Pinpoint the cell where the given text exists, returning its (X, Y) midpoint coordinate. 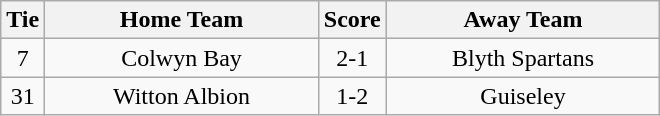
Tie (23, 20)
31 (23, 96)
Colwyn Bay (182, 58)
Blyth Spartans (523, 58)
Witton Albion (182, 96)
Score (352, 20)
Guiseley (523, 96)
7 (23, 58)
2-1 (352, 58)
Away Team (523, 20)
1-2 (352, 96)
Home Team (182, 20)
